Return the [X, Y] coordinate for the center point of the cell that contains the specified text.  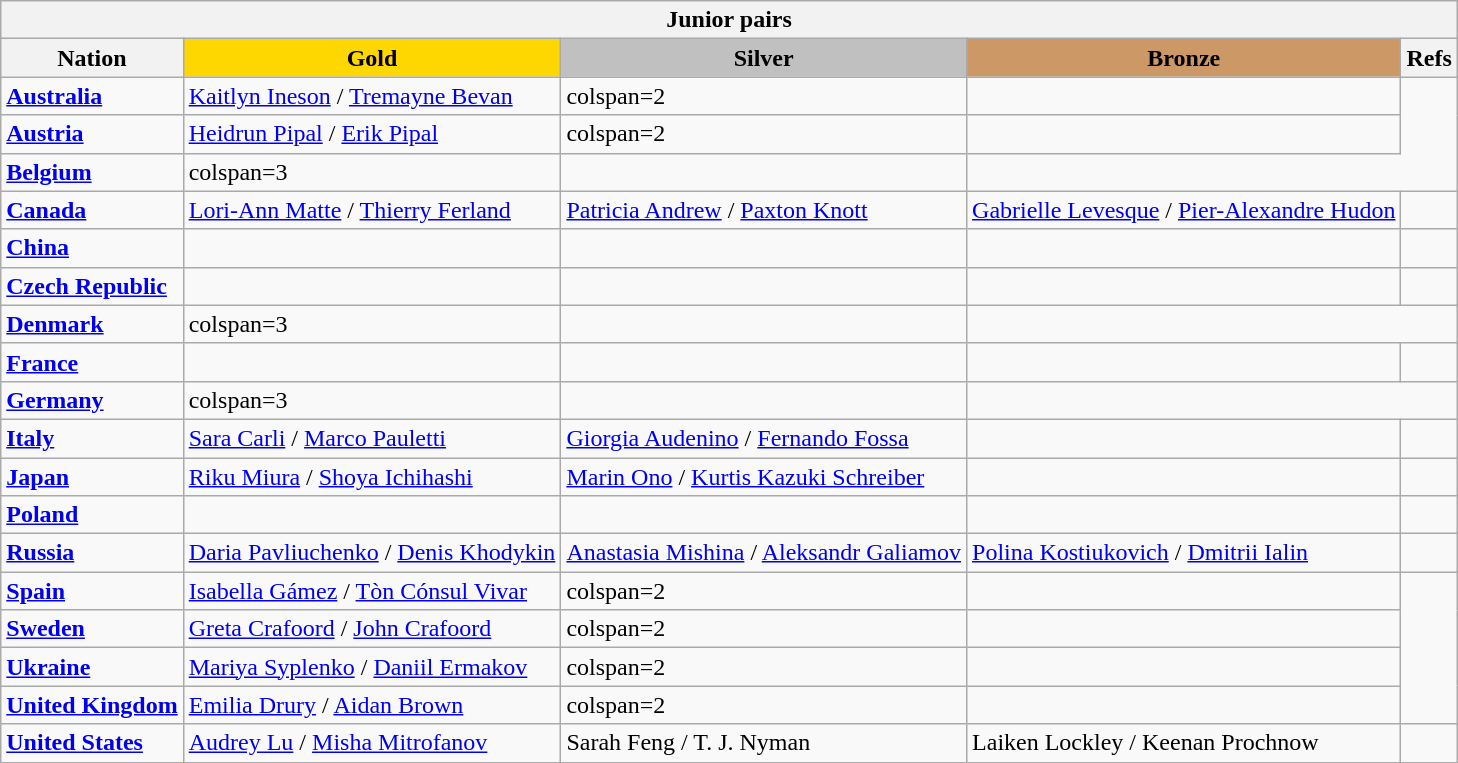
Italy [92, 438]
Patricia Andrew / Paxton Knott [764, 210]
Isabella Gámez / Tòn Cónsul Vivar [372, 591]
Canada [92, 210]
Polina Kostiukovich / Dmitrii Ialin [1184, 553]
Austria [92, 134]
Denmark [92, 324]
Emilia Drury / Aidan Brown [372, 705]
Gabrielle Levesque / Pier-Alexandre Hudon [1184, 210]
Heidrun Pipal / Erik Pipal [372, 134]
Lori-Ann Matte / Thierry Ferland [372, 210]
Nation [92, 58]
United Kingdom [92, 705]
Giorgia Audenino / Fernando Fossa [764, 438]
Anastasia Mishina / Aleksandr Galiamov [764, 553]
Bronze [1184, 58]
Daria Pavliuchenko / Denis Khodykin [372, 553]
China [92, 248]
Sarah Feng / T. J. Nyman [764, 743]
Sara Carli / Marco Pauletti [372, 438]
Silver [764, 58]
France [92, 362]
Gold [372, 58]
Ukraine [92, 667]
Kaitlyn Ineson / Tremayne Bevan [372, 96]
Russia [92, 553]
Poland [92, 515]
Audrey Lu / Misha Mitrofanov [372, 743]
Japan [92, 477]
Refs [1429, 58]
Australia [92, 96]
Germany [92, 400]
Riku Miura / Shoya Ichihashi [372, 477]
Marin Ono / Kurtis Kazuki Schreiber [764, 477]
United States [92, 743]
Czech Republic [92, 286]
Mariya Syplenko / Daniil Ermakov [372, 667]
Sweden [92, 629]
Junior pairs [730, 20]
Spain [92, 591]
Laiken Lockley / Keenan Prochnow [1184, 743]
Belgium [92, 172]
Greta Crafoord / John Crafoord [372, 629]
